Provide the [x, y] coordinate of the cell's center where the given text is located.  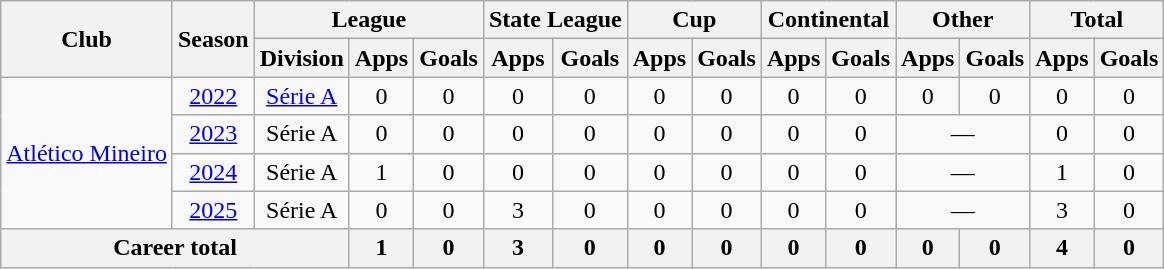
4 [1062, 248]
Season [213, 39]
State League [555, 20]
Other [963, 20]
2023 [213, 134]
2025 [213, 210]
Cup [694, 20]
Club [87, 39]
Continental [828, 20]
Career total [176, 248]
Atlético Mineiro [87, 153]
Division [302, 58]
Total [1097, 20]
2024 [213, 172]
2022 [213, 96]
League [368, 20]
